Find where the given text appears and provide that cell's center as (X, Y) coordinate. 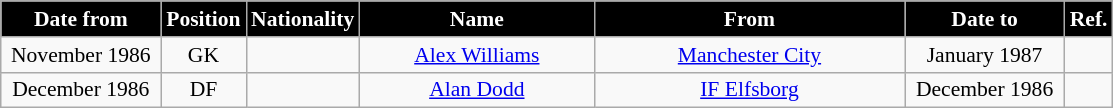
Position (204, 19)
November 1986 (81, 55)
Nationality (302, 19)
GK (204, 55)
DF (204, 90)
Manchester City (749, 55)
Ref. (1089, 19)
Alan Dodd (476, 90)
IF Elfsborg (749, 90)
Date to (985, 19)
Alex Williams (476, 55)
From (749, 19)
January 1987 (985, 55)
Name (476, 19)
Date from (81, 19)
